Output the (x, y) coordinate of the center of the cell containing the given text.  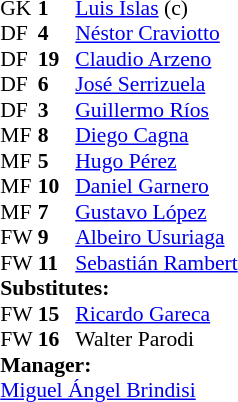
Néstor Craviotto (156, 33)
11 (57, 263)
3 (57, 110)
Ricardo Gareca (156, 314)
5 (57, 161)
Diego Cagna (156, 135)
Albeiro Usuriaga (156, 237)
Substitutes: (118, 289)
8 (57, 135)
Hugo Pérez (156, 161)
Gustavo López (156, 212)
Manager: (118, 365)
10 (57, 187)
Walter Parodi (156, 339)
16 (57, 339)
15 (57, 314)
Guillermo Ríos (156, 110)
7 (57, 212)
19 (57, 59)
Claudio Arzeno (156, 59)
Sebastián Rambert (156, 263)
Daniel Garnero (156, 187)
4 (57, 33)
9 (57, 237)
José Serrizuela (156, 85)
6 (57, 85)
